Capture the cell that displays the provided text and extract its (X, Y) central coordinate. 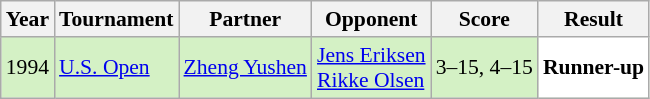
Tournament (116, 19)
Year (28, 19)
Zheng Yushen (246, 68)
Runner-up (594, 68)
3–15, 4–15 (484, 68)
Partner (246, 19)
Result (594, 19)
Opponent (372, 19)
1994 (28, 68)
Score (484, 19)
Jens Eriksen Rikke Olsen (372, 68)
U.S. Open (116, 68)
